Identify which cell holds the provided text, then report its (X, Y) central coordinate. 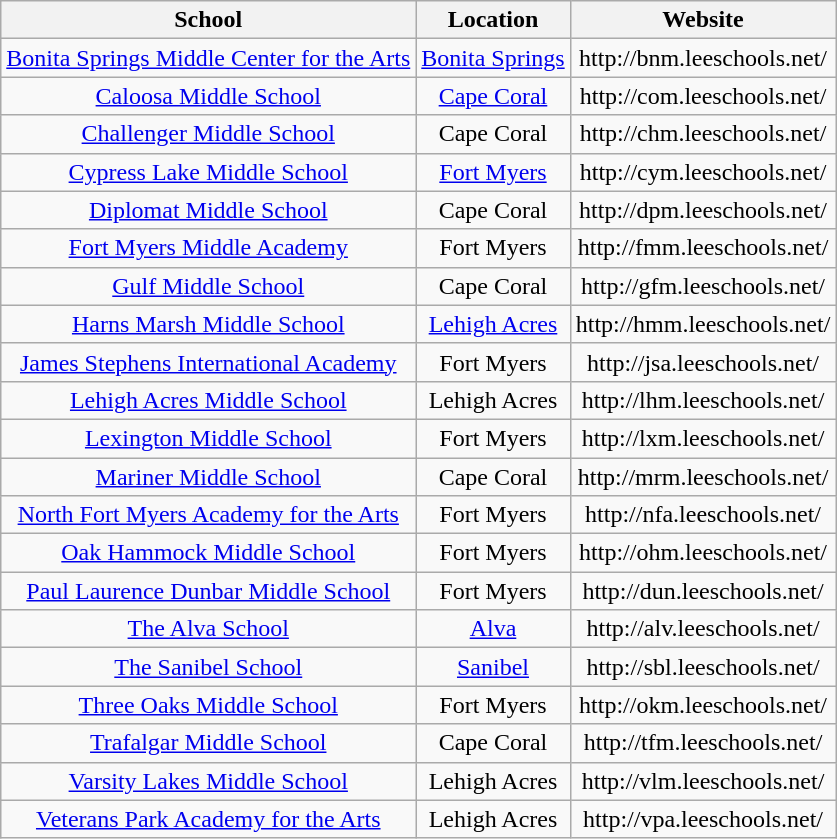
http://lhm.leeschools.net/ (703, 400)
Caloosa Middle School (208, 96)
Lehigh Acres Middle School (208, 400)
http://cym.leeschools.net/ (703, 172)
Three Oaks Middle School (208, 705)
School (208, 20)
Bonita Springs (493, 58)
Challenger Middle School (208, 134)
Website (703, 20)
The Alva School (208, 629)
Sanibel (493, 667)
http://okm.leeschools.net/ (703, 705)
James Stephens International Academy (208, 362)
http://dun.leeschools.net/ (703, 591)
North Fort Myers Academy for the Arts (208, 515)
http://hmm.leeschools.net/ (703, 324)
http://com.leeschools.net/ (703, 96)
http://lxm.leeschools.net/ (703, 438)
Trafalgar Middle School (208, 743)
http://chm.leeschools.net/ (703, 134)
http://alv.leeschools.net/ (703, 629)
Diplomat Middle School (208, 210)
http://ohm.leeschools.net/ (703, 553)
Cypress Lake Middle School (208, 172)
http://tfm.leeschools.net/ (703, 743)
http://bnm.leeschools.net/ (703, 58)
http://sbl.leeschools.net/ (703, 667)
The Sanibel School (208, 667)
http://gfm.leeschools.net/ (703, 286)
Location (493, 20)
http://vpa.leeschools.net/ (703, 819)
http://nfa.leeschools.net/ (703, 515)
Lexington Middle School (208, 438)
http://jsa.leeschools.net/ (703, 362)
Gulf Middle School (208, 286)
http://vlm.leeschools.net/ (703, 781)
Varsity Lakes Middle School (208, 781)
http://mrm.leeschools.net/ (703, 477)
Fort Myers Middle Academy (208, 248)
http://fmm.leeschools.net/ (703, 248)
Oak Hammock Middle School (208, 553)
Veterans Park Academy for the Arts (208, 819)
http://dpm.leeschools.net/ (703, 210)
Alva (493, 629)
Harns Marsh Middle School (208, 324)
Bonita Springs Middle Center for the Arts (208, 58)
Paul Laurence Dunbar Middle School (208, 591)
Mariner Middle School (208, 477)
